Identify which cell holds the provided text, then report its (x, y) central coordinate. 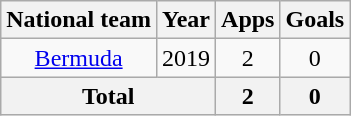
Total (108, 96)
Goals (315, 20)
2019 (186, 58)
Apps (248, 20)
Bermuda (79, 58)
National team (79, 20)
Year (186, 20)
